Return the (x, y) coordinate for the center point of the cell that contains the specified text.  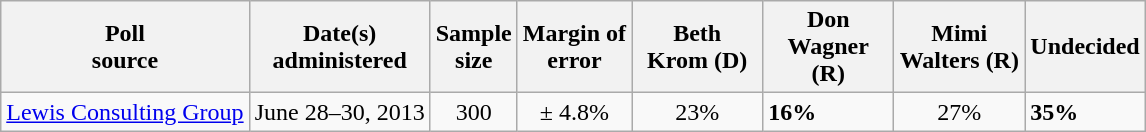
23% (698, 112)
Lewis Consulting Group (125, 112)
Samplesize (474, 47)
35% (1085, 112)
BethKrom (D) (698, 47)
Undecided (1085, 47)
MimiWalters (R) (960, 47)
16% (828, 112)
27% (960, 112)
Pollsource (125, 47)
300 (474, 112)
± 4.8% (574, 112)
DonWagner (R) (828, 47)
Date(s)administered (340, 47)
June 28–30, 2013 (340, 112)
Margin oferror (574, 47)
